Detect which cell encompasses the target text, then output its [X, Y] center coordinate. 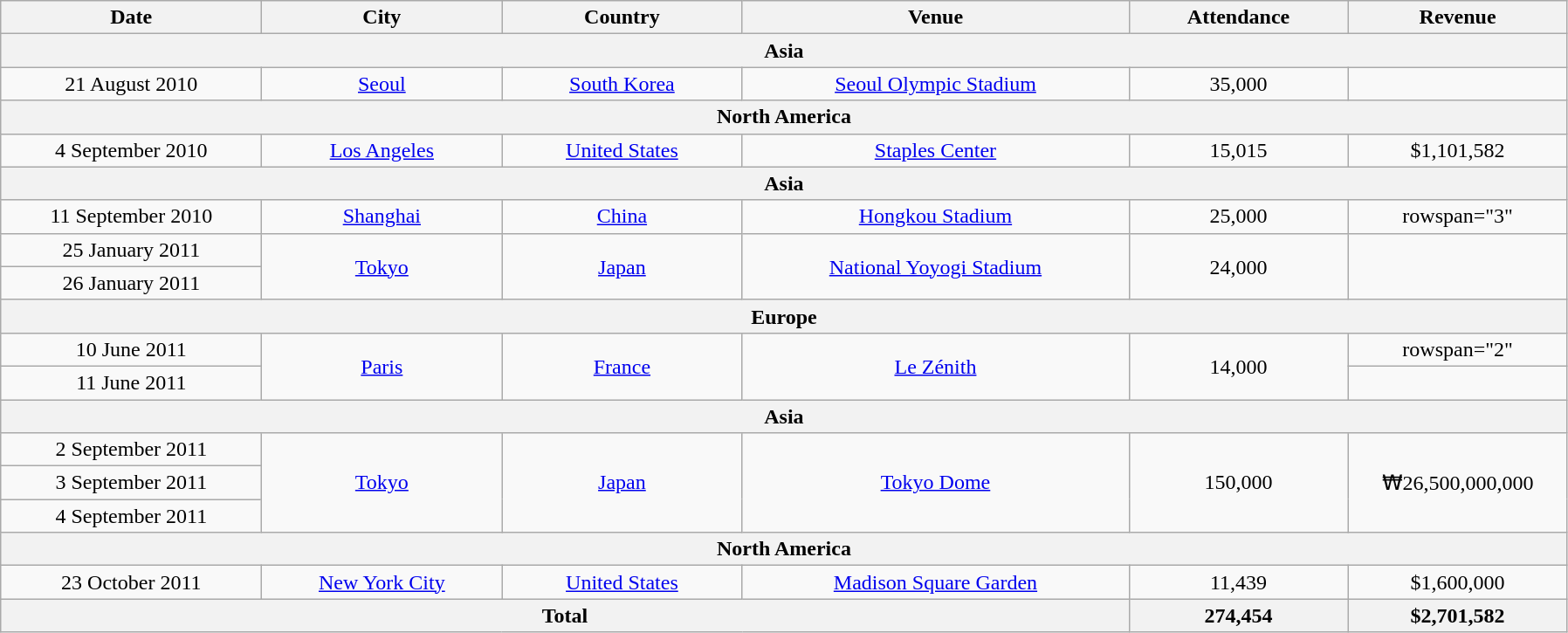
Venue [936, 17]
11 June 2011 [131, 382]
35,000 [1238, 84]
rowspan="2" [1458, 349]
France [622, 366]
National Yoyogi Stadium [936, 266]
21 August 2010 [131, 84]
₩26,500,000,000 [1458, 483]
South Korea [622, 84]
Revenue [1458, 17]
Los Angeles [382, 150]
Europe [784, 316]
150,000 [1238, 483]
Seoul [382, 84]
10 June 2011 [131, 349]
26 January 2011 [131, 283]
23 October 2011 [131, 582]
14,000 [1238, 366]
Tokyo Dome [936, 483]
$2,701,582 [1458, 616]
Madison Square Garden [936, 582]
Date [131, 17]
11,439 [1238, 582]
15,015 [1238, 150]
rowspan="3" [1458, 217]
Staples Center [936, 150]
Seoul Olympic Stadium [936, 84]
25 January 2011 [131, 250]
Total [565, 616]
China [622, 217]
$1,101,582 [1458, 150]
Attendance [1238, 17]
24,000 [1238, 266]
274,454 [1238, 616]
3 September 2011 [131, 483]
Shanghai [382, 217]
Hongkou Stadium [936, 217]
4 September 2011 [131, 516]
11 September 2010 [131, 217]
Le Zénith [936, 366]
2 September 2011 [131, 450]
New York City [382, 582]
Paris [382, 366]
4 September 2010 [131, 150]
City [382, 17]
25,000 [1238, 217]
Country [622, 17]
$1,600,000 [1458, 582]
